Determine the [X, Y] coordinate at the center of the cell enclosing the given text.  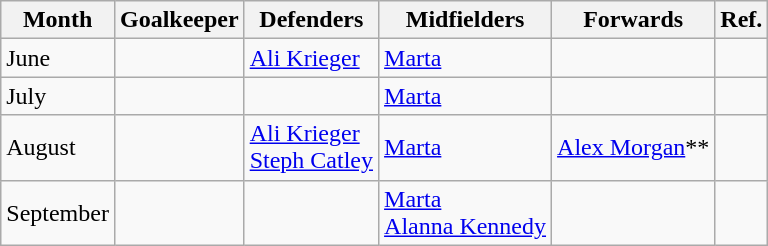
Ref. [742, 20]
September [58, 212]
Ali Krieger [311, 58]
August [58, 148]
Goalkeeper [179, 20]
Midfielders [466, 20]
June [58, 58]
Alex Morgan** [634, 148]
Ali Krieger Steph Catley [311, 148]
Month [58, 20]
July [58, 96]
Defenders [311, 20]
Forwards [634, 20]
Marta Alanna Kennedy [466, 212]
